Find where the given text appears and provide that cell's center as [x, y] coordinate. 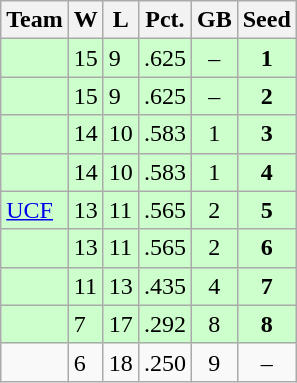
Team [35, 20]
17 [120, 324]
GB [214, 20]
L [120, 20]
18 [120, 362]
UCF [35, 210]
5 [266, 210]
.435 [164, 286]
W [86, 20]
Seed [266, 20]
.292 [164, 324]
.250 [164, 362]
3 [266, 134]
Pct. [164, 20]
